Capture the cell that displays the provided text and extract its [X, Y] central coordinate. 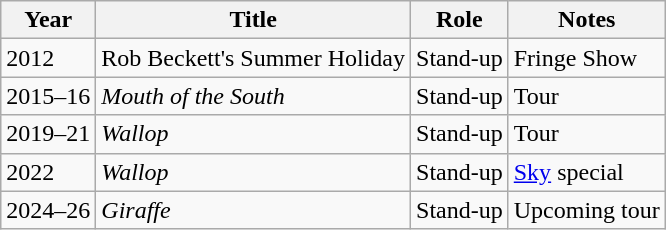
Rob Beckett's Summer Holiday [254, 58]
Sky special [586, 172]
Year [48, 20]
Title [254, 20]
Upcoming tour [586, 210]
2012 [48, 58]
Notes [586, 20]
2022 [48, 172]
Giraffe [254, 210]
Fringe Show [586, 58]
2024–26 [48, 210]
Mouth of the South [254, 96]
2019–21 [48, 134]
Role [460, 20]
2015–16 [48, 96]
